Detect which cell encompasses the target text, then output its [X, Y] center coordinate. 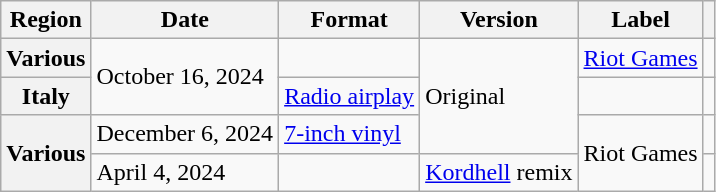
Region [46, 20]
Radio airplay [350, 96]
Kordhell remix [499, 172]
Version [499, 20]
April 4, 2024 [185, 172]
Format [350, 20]
December 6, 2024 [185, 134]
Date [185, 20]
Label [640, 20]
October 16, 2024 [185, 77]
Original [499, 96]
7-inch vinyl [350, 134]
Italy [46, 96]
